Output the [x, y] coordinate of the center of the cell containing the given text.  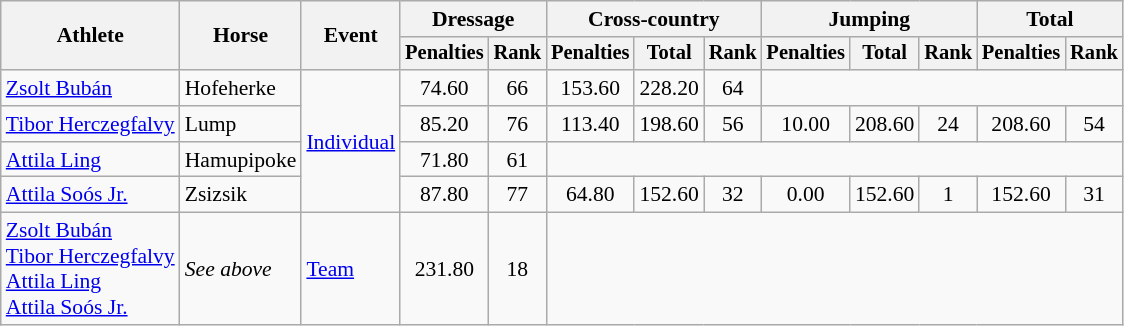
Lump [241, 124]
64.80 [590, 195]
85.20 [444, 124]
56 [733, 124]
Zsizsik [241, 195]
228.20 [668, 88]
Zsolt BubánTibor HerczegfalvyAttila LingAttila Soós Jr. [90, 269]
77 [518, 195]
See above [241, 269]
153.60 [590, 88]
87.80 [444, 195]
76 [518, 124]
Athlete [90, 36]
231.80 [444, 269]
61 [518, 160]
Team [350, 269]
Attila Soós Jr. [90, 195]
18 [518, 269]
64 [733, 88]
Attila Ling [90, 160]
24 [948, 124]
198.60 [668, 124]
Jumping [870, 19]
Tibor Herczegfalvy [90, 124]
32 [733, 195]
Individual [350, 141]
Hamupipoke [241, 160]
71.80 [444, 160]
66 [518, 88]
1 [948, 195]
Cross-country [654, 19]
74.60 [444, 88]
0.00 [806, 195]
Horse [241, 36]
Event [350, 36]
10.00 [806, 124]
113.40 [590, 124]
54 [1094, 124]
Zsolt Bubán [90, 88]
Hofeherke [241, 88]
31 [1094, 195]
Dressage [473, 19]
